Return the (x, y) coordinate for the center point of the cell that contains the specified text.  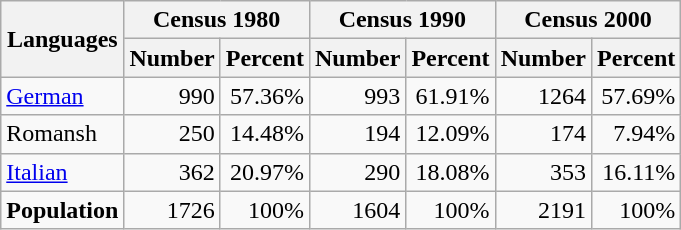
2191 (543, 210)
57.69% (636, 96)
Romansh (62, 134)
353 (543, 172)
16.11% (636, 172)
18.08% (450, 172)
Italian (62, 172)
Census 1990 (402, 20)
194 (357, 134)
German (62, 96)
20.97% (264, 172)
362 (172, 172)
12.09% (450, 134)
Languages (62, 39)
990 (172, 96)
1726 (172, 210)
Population (62, 210)
61.91% (450, 96)
Census 1980 (217, 20)
174 (543, 134)
7.94% (636, 134)
14.48% (264, 134)
Census 2000 (588, 20)
57.36% (264, 96)
1604 (357, 210)
290 (357, 172)
250 (172, 134)
993 (357, 96)
1264 (543, 96)
